From the cell containing the given text, extract its center point as [X, Y] coordinate. 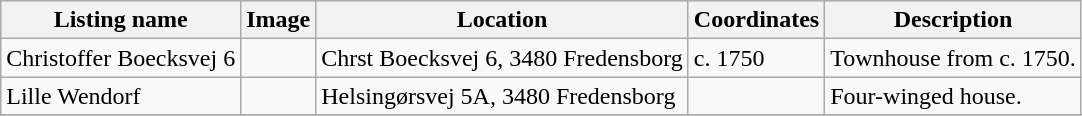
Helsingørsvej 5A, 3480 Fredensborg [502, 96]
Four-winged house. [954, 96]
Image [278, 20]
Lille Wendorf [121, 96]
Coordinates [756, 20]
Description [954, 20]
Location [502, 20]
Christoffer Boecksvej 6 [121, 58]
Listing name [121, 20]
Townhouse from c. 1750. [954, 58]
c. 1750 [756, 58]
Chrst Boecksvej 6, 3480 Fredensborg [502, 58]
